Determine the [x, y] coordinate at the center of the cell enclosing the given text.  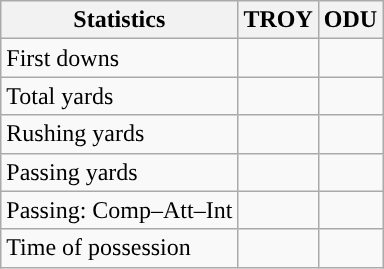
Statistics [120, 20]
Time of possession [120, 248]
Total yards [120, 96]
TROY [278, 20]
Passing: Comp–Att–Int [120, 210]
First downs [120, 58]
ODU [350, 20]
Rushing yards [120, 134]
Passing yards [120, 172]
